Find where the given text appears and provide that cell's center as (X, Y) coordinate. 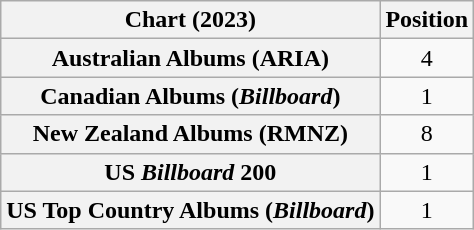
Canadian Albums (Billboard) (190, 96)
Australian Albums (ARIA) (190, 58)
4 (427, 58)
US Top Country Albums (Billboard) (190, 210)
New Zealand Albums (RMNZ) (190, 134)
US Billboard 200 (190, 172)
8 (427, 134)
Chart (2023) (190, 20)
Position (427, 20)
